Locate the cell with the specified text and output its [X, Y] center coordinate. 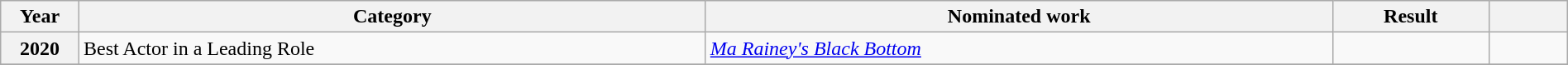
Ma Rainey's Black Bottom [1019, 48]
Result [1411, 17]
Year [40, 17]
Nominated work [1019, 17]
2020 [40, 48]
Category [392, 17]
Best Actor in a Leading Role [392, 48]
